Capture the cell that displays the provided text and extract its [x, y] central coordinate. 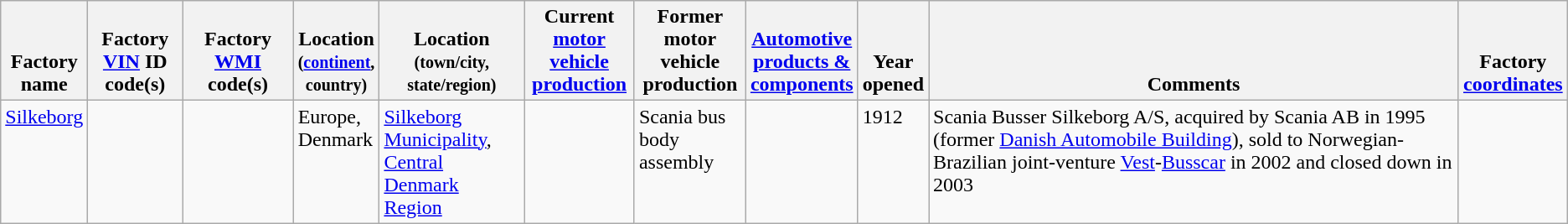
Location(continent,country) [337, 50]
Yearopened [893, 50]
Scania busbody assembly [690, 162]
Currentmotor vehicleproduction [580, 50]
Factorycoordinates [1513, 50]
Automotiveproducts &components [802, 50]
Formermotor vehicleproduction [690, 50]
Factory WMI code(s) [238, 50]
Silkeborg Municipality,Central Denmark Region [452, 162]
FactoryVIN ID code(s) [136, 50]
1912 [893, 162]
Location(town/city,state/region) [452, 50]
Factoryname [44, 50]
Silkeborg [44, 162]
Europe,Denmark [337, 162]
Comments [1194, 50]
